Output the [x, y] coordinate of the center of the cell containing the given text.  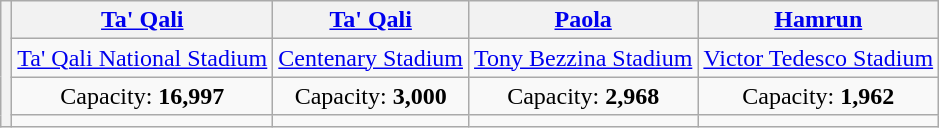
Capacity: 2,968 [584, 96]
Victor Tedesco Stadium [818, 58]
Capacity: 1,962 [818, 96]
Ta' Qali National Stadium [142, 58]
Capacity: 16,997 [142, 96]
Paola [584, 20]
Tony Bezzina Stadium [584, 58]
Hamrun [818, 20]
Centenary Stadium [371, 58]
Capacity: 3,000 [371, 96]
